Scan for the cell matching the given text and deliver its (x, y) coordinate at center. 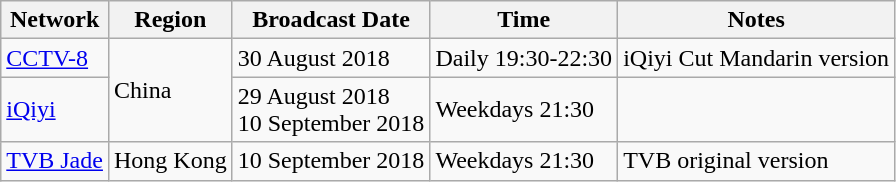
Hong Kong (170, 161)
iQiyi (55, 110)
TVB original version (756, 161)
Region (170, 20)
Network (55, 20)
Broadcast Date (331, 20)
29 August 2018 10 September 2018 (331, 110)
TVB Jade (55, 161)
CCTV-8 (55, 58)
Time (524, 20)
China (170, 90)
Notes (756, 20)
Daily 19:30-22:30 (524, 58)
30 August 2018 (331, 58)
iQiyi Cut Mandarin version (756, 58)
10 September 2018 (331, 161)
